Determine the [x, y] coordinate at the center of the cell enclosing the given text.  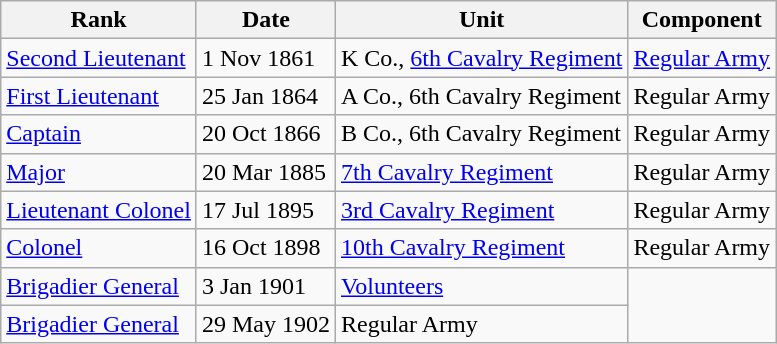
Component [702, 20]
Date [266, 20]
Rank [99, 20]
Major [99, 172]
Captain [99, 134]
17 Jul 1895 [266, 210]
A Co., 6th Cavalry Regiment [481, 96]
1 Nov 1861 [266, 58]
Lieutenant Colonel [99, 210]
Unit [481, 20]
20 Oct 1866 [266, 134]
29 May 1902 [266, 324]
25 Jan 1864 [266, 96]
Colonel [99, 248]
Second Lieutenant [99, 58]
K Co., 6th Cavalry Regiment [481, 58]
7th Cavalry Regiment [481, 172]
3 Jan 1901 [266, 286]
3rd Cavalry Regiment [481, 210]
Volunteers [481, 286]
16 Oct 1898 [266, 248]
B Co., 6th Cavalry Regiment [481, 134]
10th Cavalry Regiment [481, 248]
First Lieutenant [99, 96]
20 Mar 1885 [266, 172]
